Extract the (x, y) coordinate from the center of the cell holding the provided text.  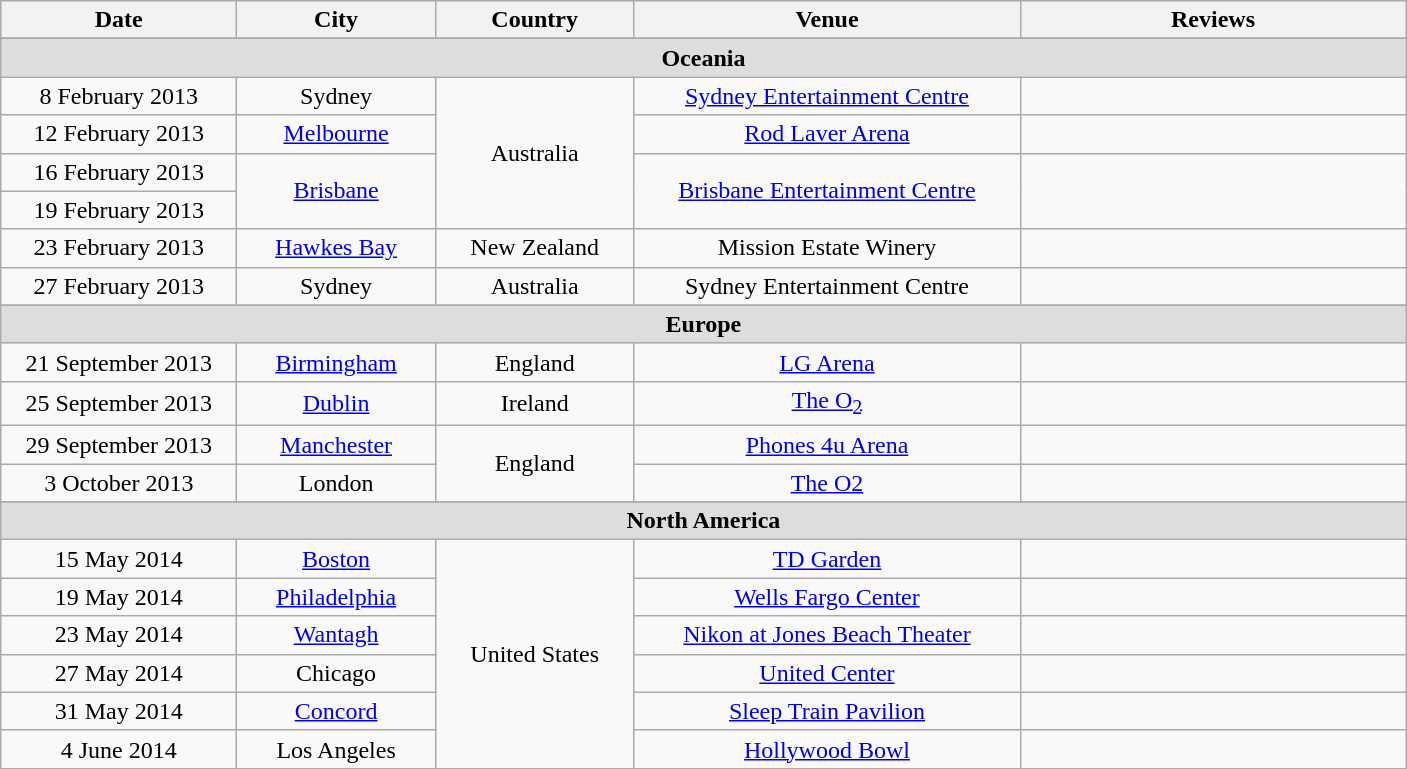
London (336, 483)
8 February 2013 (119, 96)
Wells Fargo Center (827, 597)
19 February 2013 (119, 210)
Reviews (1213, 20)
Oceania (704, 58)
United States (534, 654)
4 June 2014 (119, 749)
23 May 2014 (119, 635)
Manchester (336, 445)
25 September 2013 (119, 403)
Boston (336, 559)
United Center (827, 673)
Philadelphia (336, 597)
New Zealand (534, 248)
21 September 2013 (119, 362)
27 May 2014 (119, 673)
31 May 2014 (119, 711)
TD Garden (827, 559)
15 May 2014 (119, 559)
Hawkes Bay (336, 248)
North America (704, 521)
Brisbane Entertainment Centre (827, 191)
Concord (336, 711)
3 October 2013 (119, 483)
Birmingham (336, 362)
23 February 2013 (119, 248)
Los Angeles (336, 749)
12 February 2013 (119, 134)
29 September 2013 (119, 445)
Brisbane (336, 191)
Dublin (336, 403)
Venue (827, 20)
27 February 2013 (119, 286)
Rod Laver Arena (827, 134)
LG Arena (827, 362)
Hollywood Bowl (827, 749)
Melbourne (336, 134)
Wantagh (336, 635)
Date (119, 20)
16 February 2013 (119, 172)
City (336, 20)
Phones 4u Arena (827, 445)
19 May 2014 (119, 597)
Sleep Train Pavilion (827, 711)
Europe (704, 324)
Country (534, 20)
Nikon at Jones Beach Theater (827, 635)
Ireland (534, 403)
Chicago (336, 673)
Mission Estate Winery (827, 248)
